Extract the (x, y) coordinate from the center of the cell holding the provided text.  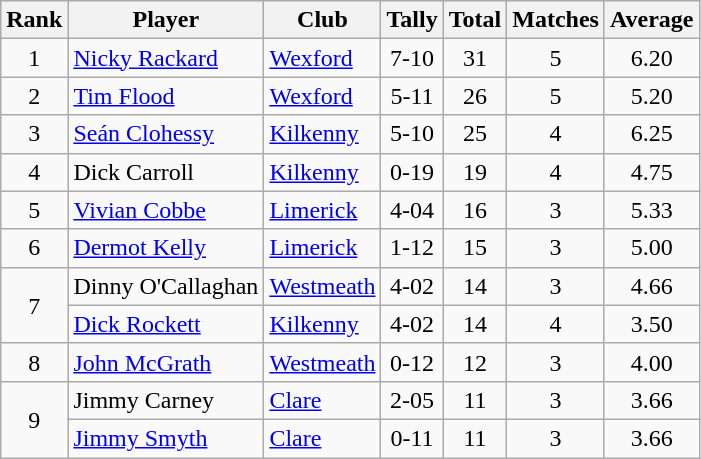
12 (475, 362)
Matches (556, 20)
0-11 (412, 438)
6 (34, 248)
2 (34, 96)
5.20 (652, 96)
4.66 (652, 286)
1 (34, 58)
16 (475, 210)
Tally (412, 20)
Rank (34, 20)
0-19 (412, 172)
25 (475, 134)
4-04 (412, 210)
7-10 (412, 58)
31 (475, 58)
John McGrath (166, 362)
Dick Carroll (166, 172)
Nicky Rackard (166, 58)
Jimmy Smyth (166, 438)
7 (34, 305)
5-10 (412, 134)
Jimmy Carney (166, 400)
5-11 (412, 96)
Seán Clohessy (166, 134)
Dick Rockett (166, 324)
Average (652, 20)
Vivian Cobbe (166, 210)
Total (475, 20)
4.75 (652, 172)
Dermot Kelly (166, 248)
9 (34, 419)
0-12 (412, 362)
26 (475, 96)
5.00 (652, 248)
6.20 (652, 58)
Tim Flood (166, 96)
5.33 (652, 210)
Club (322, 20)
15 (475, 248)
3.50 (652, 324)
Player (166, 20)
4.00 (652, 362)
6.25 (652, 134)
1-12 (412, 248)
19 (475, 172)
8 (34, 362)
2-05 (412, 400)
Dinny O'Callaghan (166, 286)
